Output the (X, Y) coordinate of the center of the cell containing the given text.  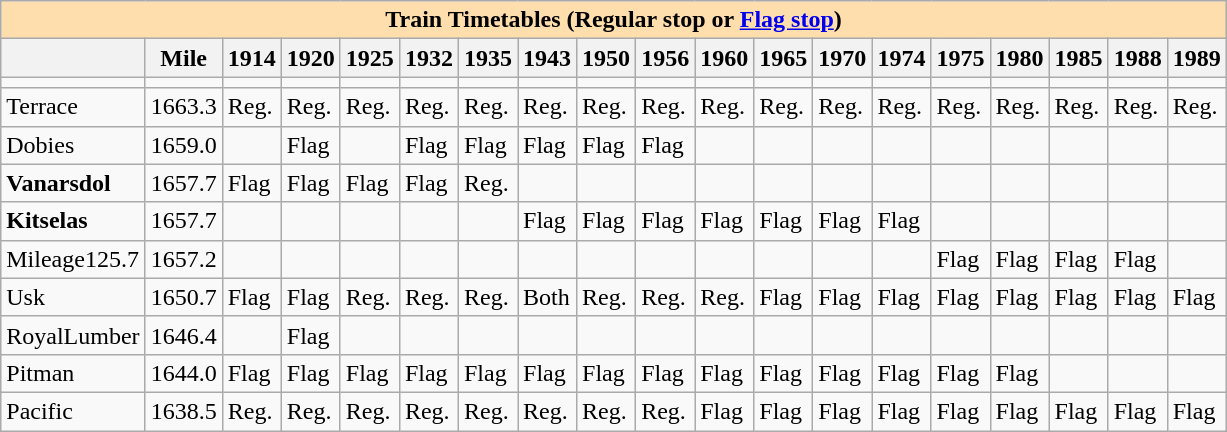
1943 (548, 58)
Pacific (73, 411)
1975 (960, 58)
Usk (73, 297)
1970 (842, 58)
1989 (1196, 58)
1914 (252, 58)
1956 (666, 58)
Vanarsdol (73, 183)
1960 (724, 58)
1659.0 (184, 145)
1950 (606, 58)
Kitselas (73, 221)
1644.0 (184, 373)
1988 (1138, 58)
1932 (428, 58)
1646.4 (184, 335)
Terrace (73, 107)
1920 (310, 58)
1657.2 (184, 259)
1925 (370, 58)
1974 (902, 58)
1638.5 (184, 411)
1980 (1020, 58)
1985 (1078, 58)
Pitman (73, 373)
1650.7 (184, 297)
Train Timetables (Regular stop or Flag stop) (614, 20)
RoyalLumber (73, 335)
Dobies (73, 145)
Mile (184, 58)
1935 (488, 58)
1663.3 (184, 107)
Both (548, 297)
Mileage125.7 (73, 259)
1965 (784, 58)
